Determine the (X, Y) coordinate at the center of the cell enclosing the given text.  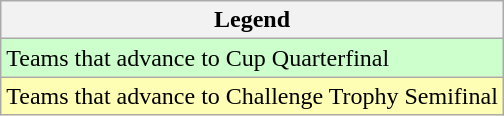
Legend (252, 20)
Teams that advance to Cup Quarterfinal (252, 58)
Teams that advance to Challenge Trophy Semifinal (252, 96)
